Detect which cell encompasses the target text, then output its (X, Y) center coordinate. 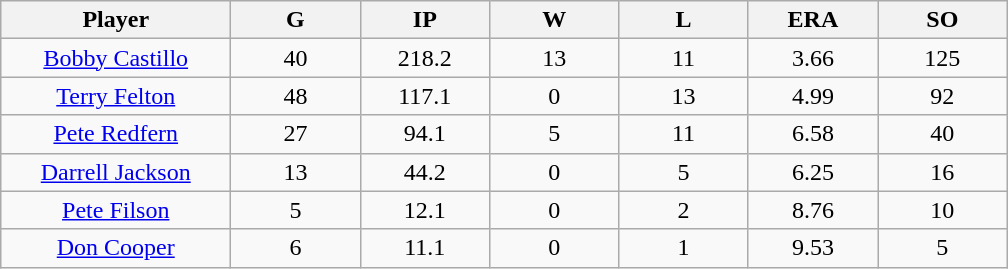
L (684, 20)
218.2 (424, 58)
Pete Redfern (116, 134)
94.1 (424, 134)
4.99 (812, 96)
92 (942, 96)
11.1 (424, 248)
IP (424, 20)
9.53 (812, 248)
12.1 (424, 210)
48 (296, 96)
Bobby Castillo (116, 58)
6.58 (812, 134)
2 (684, 210)
16 (942, 172)
6 (296, 248)
10 (942, 210)
SO (942, 20)
3.66 (812, 58)
8.76 (812, 210)
125 (942, 58)
27 (296, 134)
1 (684, 248)
117.1 (424, 96)
W (554, 20)
G (296, 20)
44.2 (424, 172)
Pete Filson (116, 210)
ERA (812, 20)
Don Cooper (116, 248)
6.25 (812, 172)
Player (116, 20)
Terry Felton (116, 96)
Darrell Jackson (116, 172)
